Scan for the cell matching the given text and deliver its (x, y) coordinate at center. 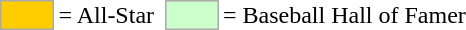
= All-Star (106, 15)
